Return the (x, y) coordinate for the center point of the cell that contains the specified text.  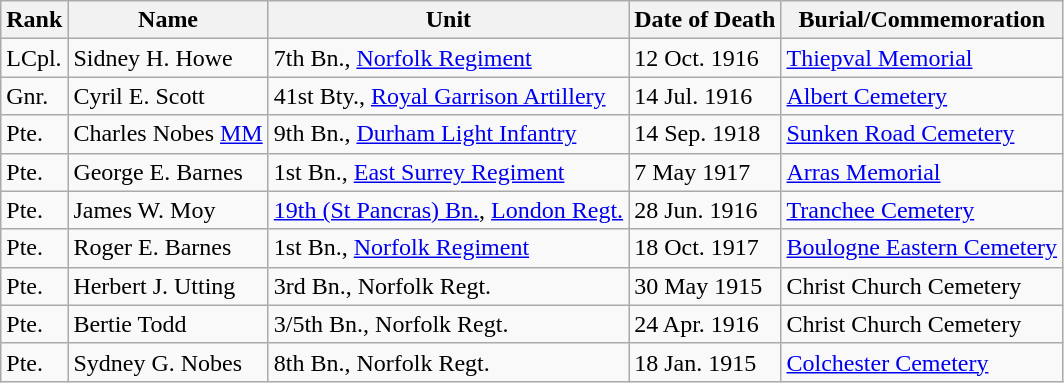
41st Bty., Royal Garrison Artillery (448, 96)
Cyril E. Scott (168, 96)
3/5th Bn., Norfolk Regt. (448, 324)
Sydney G. Nobes (168, 362)
Roger E. Barnes (168, 248)
Date of Death (705, 20)
Burial/Commemoration (922, 20)
Tranchee Cemetery (922, 210)
18 Jan. 1915 (705, 362)
14 Jul. 1916 (705, 96)
George E. Barnes (168, 172)
12 Oct. 1916 (705, 58)
Herbert J. Utting (168, 286)
19th (St Pancras) Bn., London Regt. (448, 210)
James W. Moy (168, 210)
30 May 1915 (705, 286)
Arras Memorial (922, 172)
7th Bn., Norfolk Regiment (448, 58)
Rank (34, 20)
Albert Cemetery (922, 96)
Sunken Road Cemetery (922, 134)
Thiepval Memorial (922, 58)
24 Apr. 1916 (705, 324)
Sidney H. Howe (168, 58)
3rd Bn., Norfolk Regt. (448, 286)
28 Jun. 1916 (705, 210)
Name (168, 20)
18 Oct. 1917 (705, 248)
7 May 1917 (705, 172)
Bertie Todd (168, 324)
9th Bn., Durham Light Infantry (448, 134)
Colchester Cemetery (922, 362)
LCpl. (34, 58)
Unit (448, 20)
1st Bn., East Surrey Regiment (448, 172)
14 Sep. 1918 (705, 134)
Charles Nobes MM (168, 134)
8th Bn., Norfolk Regt. (448, 362)
Gnr. (34, 96)
1st Bn., Norfolk Regiment (448, 248)
Boulogne Eastern Cemetery (922, 248)
